Output the (x, y) coordinate of the center of the cell containing the given text.  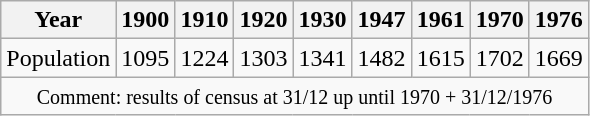
1669 (558, 58)
1482 (382, 58)
1303 (264, 58)
1930 (322, 20)
1910 (204, 20)
1976 (558, 20)
Year (58, 20)
1341 (322, 58)
Population (58, 58)
1970 (500, 20)
1224 (204, 58)
1095 (146, 58)
1920 (264, 20)
1615 (440, 58)
1961 (440, 20)
Comment: results of census at 31/12 up until 1970 + 31/12/1976 (295, 96)
1900 (146, 20)
1702 (500, 58)
1947 (382, 20)
